Return (x, y) of the center of cell containing provided text 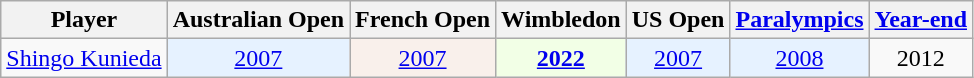
Paralympics (800, 20)
2008 (800, 58)
Shingo Kunieda (84, 58)
2012 (921, 58)
Year-end (921, 20)
Wimbledon (562, 20)
US Open (678, 20)
Player (84, 20)
2022 (562, 58)
French Open (423, 20)
Australian Open (258, 20)
